Scan for the cell matching the given text and deliver its [X, Y] coordinate at center. 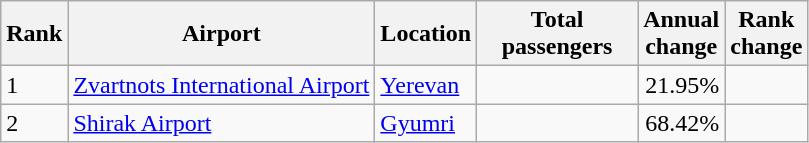
1 [34, 85]
Rankchange [766, 34]
Totalpassengers [558, 34]
Airport [222, 34]
Gyumri [426, 123]
Zvartnots International Airport [222, 85]
Rank [34, 34]
Yerevan [426, 85]
Annualchange [682, 34]
2 [34, 123]
Location [426, 34]
Shirak Airport [222, 123]
68.42% [682, 123]
21.95% [682, 85]
